Return (x, y) of the center of cell containing provided text 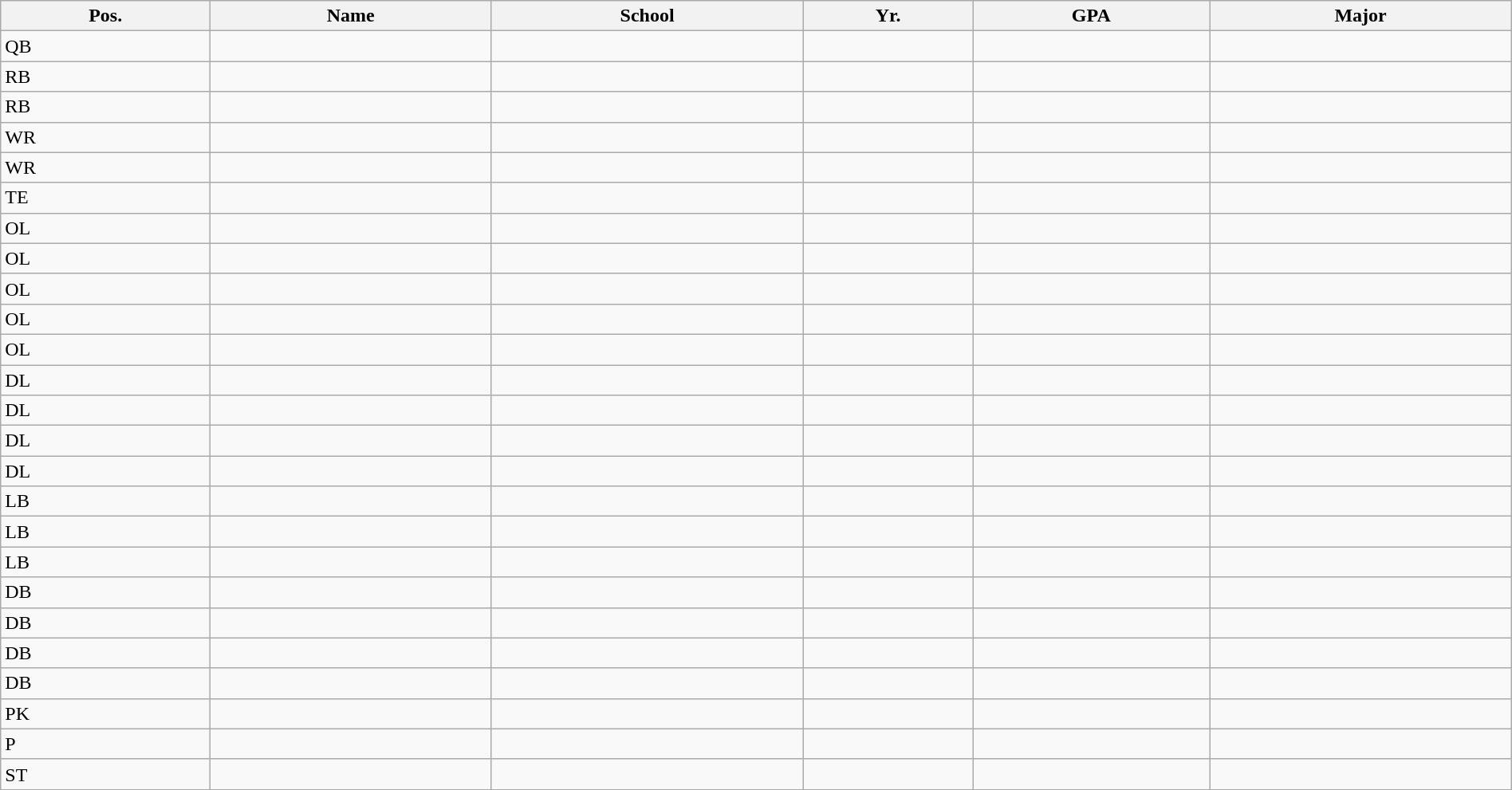
Name (351, 16)
ST (105, 774)
School (648, 16)
Pos. (105, 16)
GPA (1091, 16)
Major (1360, 16)
PK (105, 713)
QB (105, 46)
TE (105, 198)
Yr. (888, 16)
P (105, 744)
